Extract the [x, y] coordinate from the center of the cell holding the provided text.  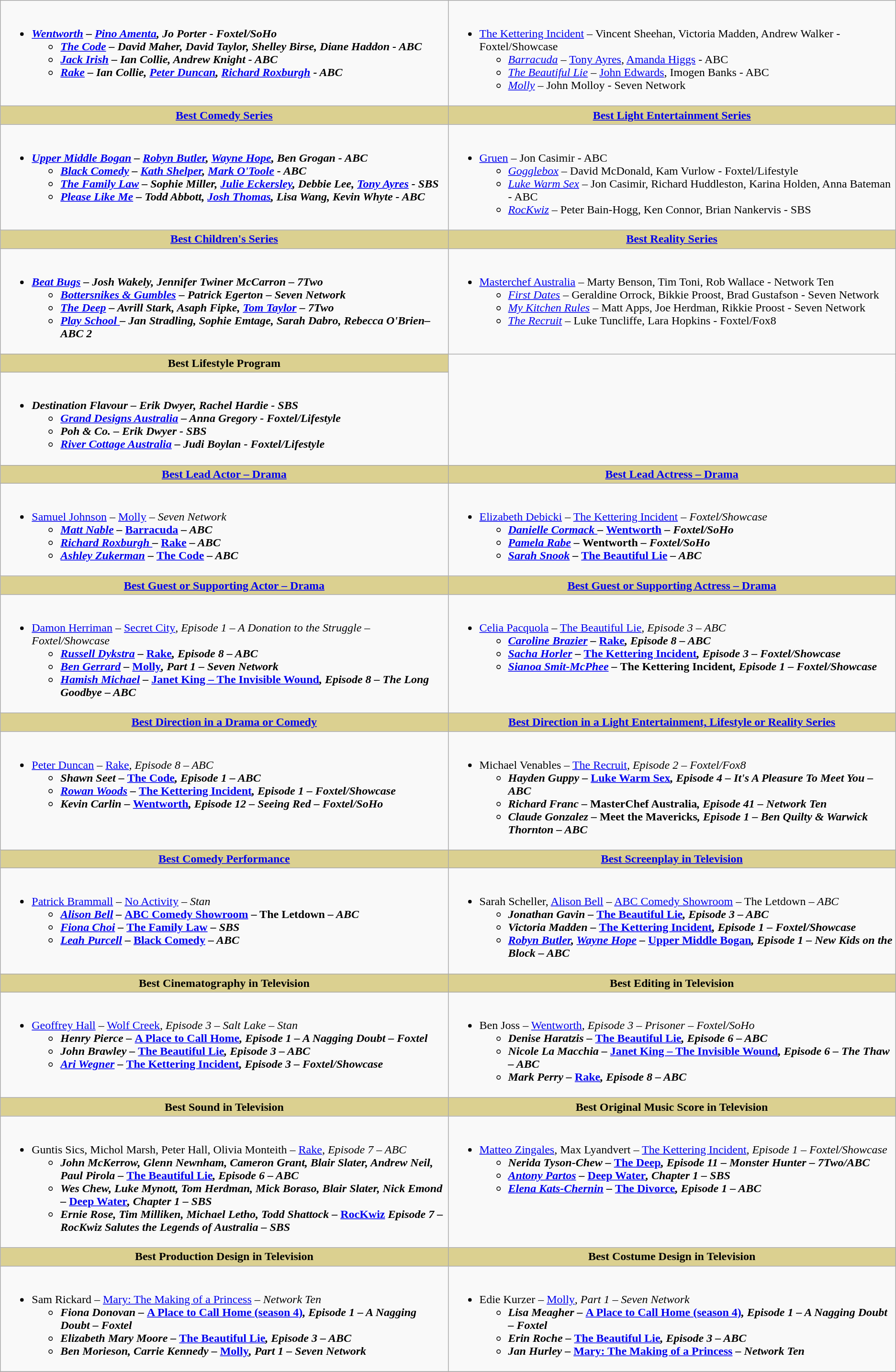
Best Comedy Performance [224, 859]
Best Original Music Score in Television [672, 1107]
Best Costume Design in Television [672, 1257]
Best Editing in Television [672, 983]
Best Sound in Television [224, 1107]
Samuel Johnson – Molly – Seven NetworkMatt Nable – Barracuda – ABCRichard Roxburgh – Rake – ABCAshley Zukerman – The Code – ABC [224, 530]
Best Guest or Supporting Actor – Drama [224, 585]
Best Guest or Supporting Actress – Drama [672, 585]
Best Cinematography in Television [224, 983]
Best Comedy Series [224, 115]
Best Lifestyle Program [224, 363]
Best Production Design in Television [224, 1257]
Best Children's Series [224, 239]
Best Lead Actress – Drama [672, 474]
Best Direction in a Drama or Comedy [224, 722]
Best Reality Series [672, 239]
Best Screenplay in Television [672, 859]
Best Direction in a Light Entertainment, Lifestyle or Reality Series [672, 722]
Best Lead Actor – Drama [224, 474]
Best Light Entertainment Series [672, 115]
